Detect which cell encompasses the target text, then output its (x, y) center coordinate. 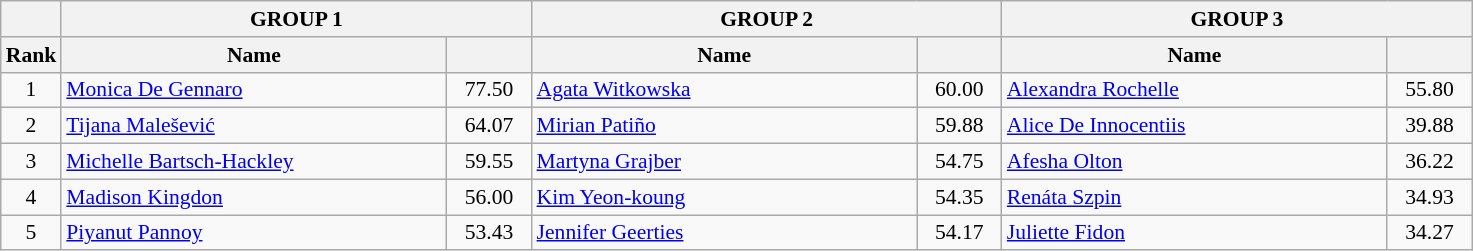
39.88 (1430, 126)
77.50 (488, 90)
5 (32, 233)
Afesha Olton (1194, 162)
2 (32, 126)
64.07 (488, 126)
GROUP 3 (1237, 19)
GROUP 1 (296, 19)
34.93 (1430, 197)
Kim Yeon-koung (724, 197)
54.17 (960, 233)
Monica De Gennaro (254, 90)
GROUP 2 (767, 19)
3 (32, 162)
Jennifer Geerties (724, 233)
59.55 (488, 162)
1 (32, 90)
36.22 (1430, 162)
60.00 (960, 90)
Michelle Bartsch-Hackley (254, 162)
55.80 (1430, 90)
Madison Kingdon (254, 197)
Alexandra Rochelle (1194, 90)
Agata Witkowska (724, 90)
Renáta Szpin (1194, 197)
Piyanut Pannoy (254, 233)
Juliette Fidon (1194, 233)
54.75 (960, 162)
Martyna Grajber (724, 162)
54.35 (960, 197)
Rank (32, 55)
Mirian Patiño (724, 126)
56.00 (488, 197)
Tijana Malešević (254, 126)
59.88 (960, 126)
Alice De Innocentiis (1194, 126)
4 (32, 197)
34.27 (1430, 233)
53.43 (488, 233)
